Identify which cell holds the provided text, then report its (X, Y) central coordinate. 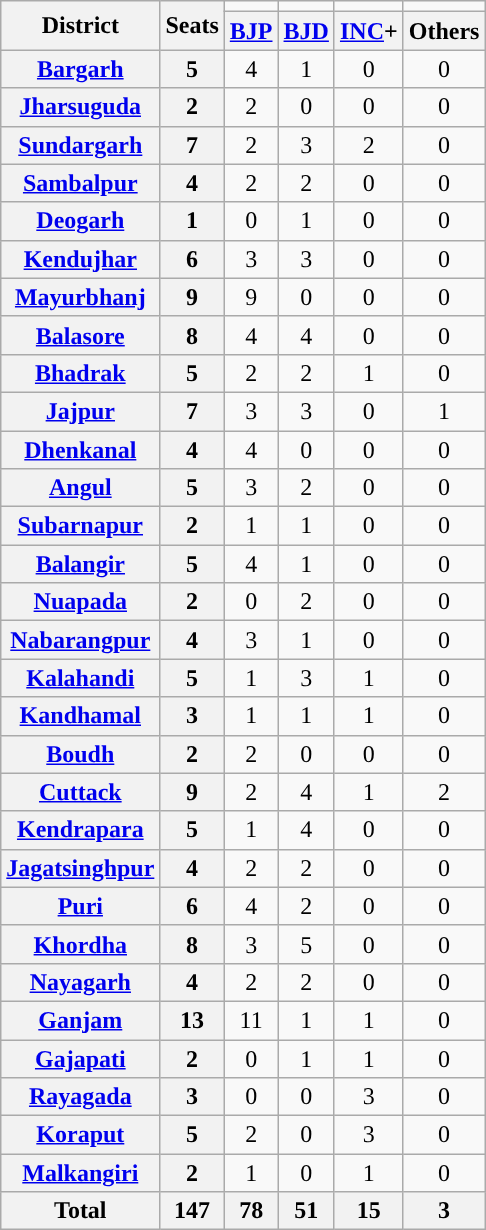
Balasore (80, 335)
Others (444, 31)
Jajpur (80, 411)
Kalahandi (80, 678)
Sambalpur (80, 183)
Deogarh (80, 221)
Boudh (80, 754)
Bhadrak (80, 373)
District (80, 26)
Kendrapara (80, 830)
11 (251, 1020)
Balangir (80, 564)
BJP (251, 31)
Ganjam (80, 1020)
Malkangiri (80, 1173)
Cuttack (80, 792)
Subarnapur (80, 526)
147 (192, 1211)
Puri (80, 906)
Jharsuguda (80, 107)
15 (368, 1211)
Dhenkanal (80, 449)
Sundargarh (80, 145)
BJD (306, 31)
78 (251, 1211)
51 (306, 1211)
Nabarangpur (80, 640)
Angul (80, 488)
Koraput (80, 1135)
Nayagarh (80, 982)
INC+ (368, 31)
Nuapada (80, 602)
Jagatsinghpur (80, 868)
Seats (192, 26)
Kendujhar (80, 259)
Total (80, 1211)
Gajapati (80, 1059)
Rayagada (80, 1097)
Khordha (80, 944)
Bargarh (80, 69)
Kandhamal (80, 716)
Mayurbhanj (80, 297)
13 (192, 1020)
